Return the [X, Y] coordinate for the center point of the cell that contains the specified text.  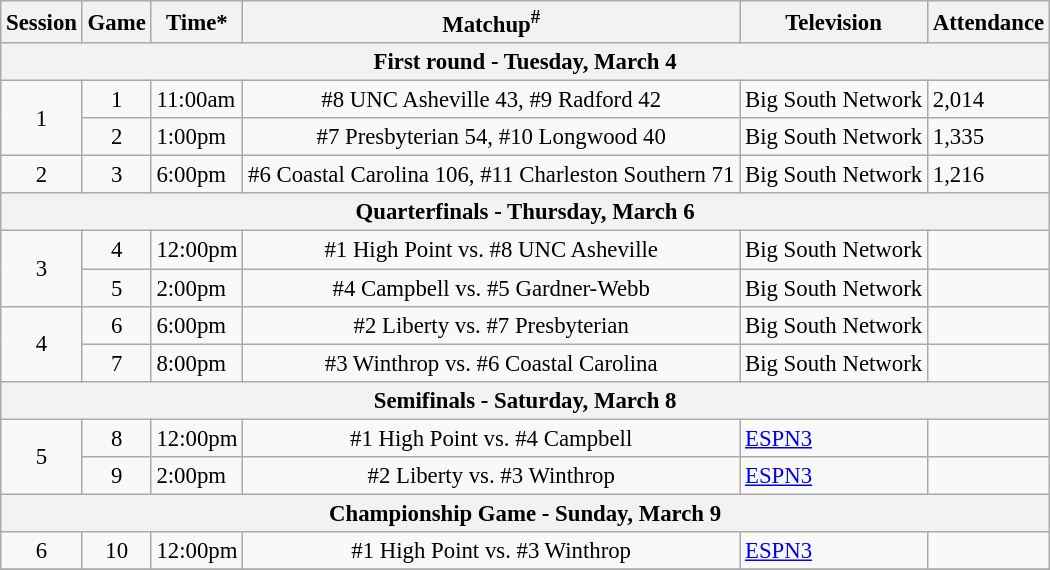
7 [116, 363]
#3 Winthrop vs. #6 Coastal Carolina [492, 363]
8:00pm [197, 363]
8 [116, 438]
Session [42, 22]
11:00am [197, 100]
#1 High Point vs. #8 UNC Asheville [492, 250]
Time* [197, 22]
1:00pm [197, 137]
#1 High Point vs. #3 Winthrop [492, 551]
Matchup# [492, 22]
Semifinals - Saturday, March 8 [526, 400]
10 [116, 551]
2,014 [988, 100]
Game [116, 22]
First round - Tuesday, March 4 [526, 62]
Attendance [988, 22]
Quarterfinals - Thursday, March 6 [526, 213]
#8 UNC Asheville 43, #9 Radford 42 [492, 100]
#6 Coastal Carolina 106, #11 Charleston Southern 71 [492, 175]
9 [116, 476]
#2 Liberty vs. #7 Presbyterian [492, 325]
1,216 [988, 175]
#4 Campbell vs. #5 Gardner-Webb [492, 288]
#1 High Point vs. #4 Campbell [492, 438]
Championship Game - Sunday, March 9 [526, 513]
#7 Presbyterian 54, #10 Longwood 40 [492, 137]
Television [834, 22]
#2 Liberty vs. #3 Winthrop [492, 476]
1,335 [988, 137]
